From the cell containing the given text, extract its center point as (x, y) coordinate. 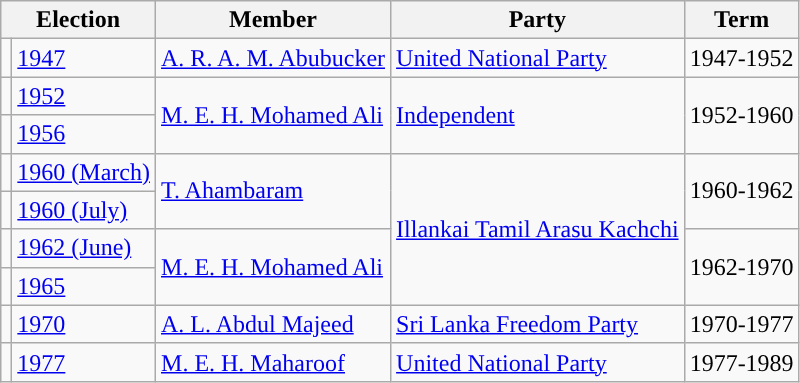
Term (742, 20)
1960-1962 (742, 191)
M. E. H. Maharoof (274, 362)
T. Ahambaram (274, 191)
1970-1977 (742, 324)
Independent (538, 115)
1965 (84, 286)
1947 (84, 58)
1960 (July) (84, 210)
Member (274, 20)
Party (538, 20)
1952 (84, 96)
Illankai Tamil Arasu Kachchi (538, 229)
1952-1960 (742, 115)
A. L. Abdul Majeed (274, 324)
1962-1970 (742, 267)
1960 (March) (84, 172)
A. R. A. M. Abubucker (274, 58)
1970 (84, 324)
Sri Lanka Freedom Party (538, 324)
1977 (84, 362)
1962 (June) (84, 248)
1977-1989 (742, 362)
1956 (84, 134)
1947-1952 (742, 58)
Election (78, 20)
